Detect which cell encompasses the target text, then output its (x, y) center coordinate. 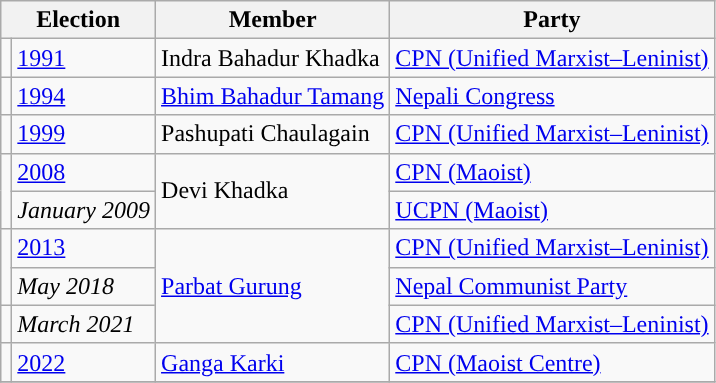
March 2021 (84, 324)
Bhim Bahadur Tamang (273, 96)
January 2009 (84, 210)
Member (273, 20)
May 2018 (84, 286)
Indra Bahadur Khadka (273, 58)
2022 (84, 362)
Party (552, 20)
Parbat Gurung (273, 286)
Ganga Karki (273, 362)
CPN (Maoist Centre) (552, 362)
Nepali Congress (552, 96)
1991 (84, 58)
2013 (84, 248)
UCPN (Maoist) (552, 210)
Nepal Communist Party (552, 286)
CPN (Maoist) (552, 172)
Devi Khadka (273, 191)
2008 (84, 172)
Election (78, 20)
1999 (84, 134)
Pashupati Chaulagain (273, 134)
1994 (84, 96)
